Return (x, y) of the center of cell containing provided text 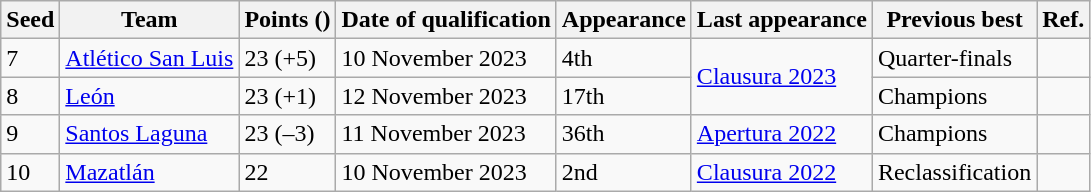
23 (+1) (288, 96)
4th (624, 58)
Quarter-finals (954, 58)
23 (–3) (288, 134)
León (150, 96)
Points () (288, 20)
Reclassification (954, 172)
Seed (30, 20)
Previous best (954, 20)
Clausura 2023 (782, 77)
Ref. (1064, 20)
2nd (624, 172)
8 (30, 96)
Santos Laguna (150, 134)
Team (150, 20)
Apertura 2022 (782, 134)
Appearance (624, 20)
Last appearance (782, 20)
36th (624, 134)
17th (624, 96)
Clausura 2022 (782, 172)
23 (+5) (288, 58)
11 November 2023 (446, 134)
12 November 2023 (446, 96)
22 (288, 172)
Atlético San Luis (150, 58)
10 (30, 172)
Date of qualification (446, 20)
7 (30, 58)
Mazatlán (150, 172)
9 (30, 134)
